Pinpoint the cell where the given text exists, returning its [X, Y] midpoint coordinate. 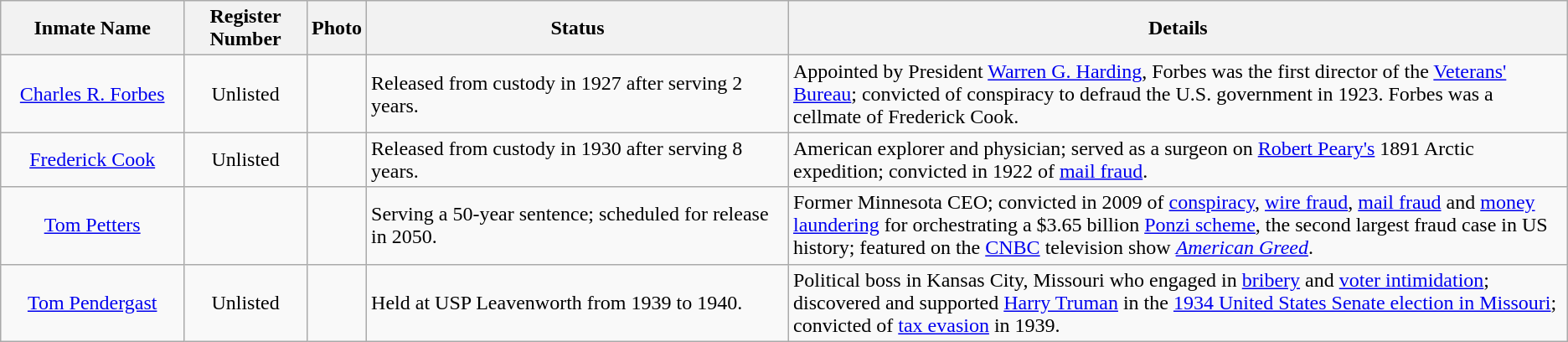
American explorer and physician; served as a surgeon on Robert Peary's 1891 Arctic expedition; convicted in 1922 of mail fraud. [1178, 159]
Status [578, 28]
Photo [337, 28]
Released from custody in 1927 after serving 2 years. [578, 94]
Tom Petters [92, 225]
Serving a 50-year sentence; scheduled for release in 2050. [578, 225]
Register Number [246, 28]
Inmate Name [92, 28]
Frederick Cook [92, 159]
Released from custody in 1930 after serving 8 years. [578, 159]
Tom Pendergast [92, 303]
Charles R. Forbes [92, 94]
Details [1178, 28]
Held at USP Leavenworth from 1939 to 1940. [578, 303]
